Determine the (x, y) coordinate at the center of the cell enclosing the given text.  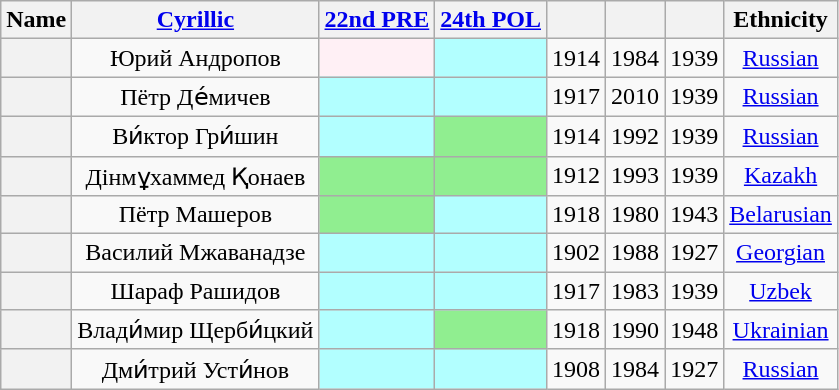
Kazakh (781, 176)
1993 (636, 176)
22nd PRE (377, 20)
1992 (636, 136)
Шараф Рашидов (196, 291)
1988 (636, 253)
Ukrainian (781, 330)
1980 (636, 215)
Юрий Андропов (196, 58)
Ethnicity (781, 20)
Пётр Де́мичев (196, 97)
Uzbek (781, 291)
Пётр Машеров (196, 215)
Дінмұхаммед Қонаев (196, 176)
1908 (576, 369)
24th POL (491, 20)
1948 (694, 330)
Василий Мжаванадзе (196, 253)
Влади́мир Щерби́цкий (196, 330)
Дми́трий Усти́нов (196, 369)
1983 (636, 291)
1990 (636, 330)
Ви́ктор Гри́шин (196, 136)
Name (36, 20)
1902 (576, 253)
2010 (636, 97)
1912 (576, 176)
Belarusian (781, 215)
Cyrillic (196, 20)
Georgian (781, 253)
1943 (694, 215)
